Determine the (X, Y) coordinate at the center of the cell enclosing the given text.  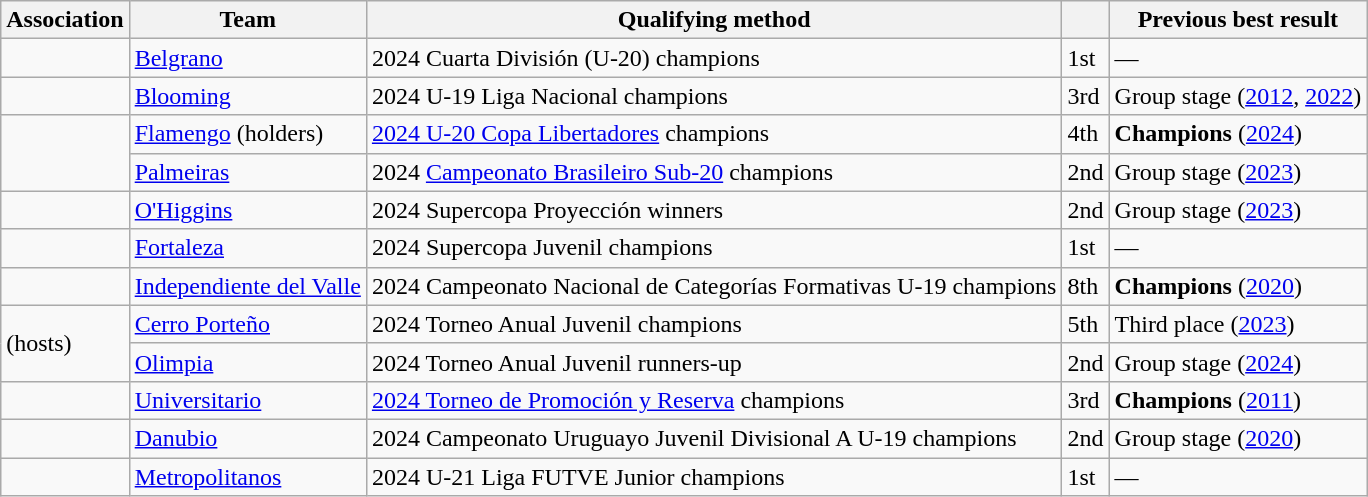
Independiente del Valle (248, 286)
Palmeiras (248, 172)
Olimpia (248, 362)
Association (65, 20)
Group stage (2024) (1238, 362)
2024 Cuarta División (U-20) champions (714, 58)
Universitario (248, 400)
Champions (2024) (1238, 134)
2024 Supercopa Juvenil champions (714, 248)
2024 Supercopa Proyección winners (714, 210)
2024 Torneo Anual Juvenil runners-up (714, 362)
8th (1086, 286)
5th (1086, 324)
Champions (2011) (1238, 400)
2024 Torneo de Promoción y Reserva champions (714, 400)
Danubio (248, 438)
Blooming (248, 96)
Champions (2020) (1238, 286)
Third place (2023) (1238, 324)
2024 U-21 Liga FUTVE Junior champions (714, 477)
Group stage (2012, 2022) (1238, 96)
2024 U-19 Liga Nacional champions (714, 96)
2024 U-20 Copa Libertadores champions (714, 134)
Team (248, 20)
(hosts) (65, 343)
Belgrano (248, 58)
2024 Torneo Anual Juvenil champions (714, 324)
Metropolitanos (248, 477)
O'Higgins (248, 210)
Fortaleza (248, 248)
Qualifying method (714, 20)
2024 Campeonato Nacional de Categorías Formativas U-19 champions (714, 286)
2024 Campeonato Uruguayo Juvenil Divisional A U-19 champions (714, 438)
Flamengo (holders) (248, 134)
4th (1086, 134)
2024 Campeonato Brasileiro Sub-20 champions (714, 172)
Cerro Porteño (248, 324)
Previous best result (1238, 20)
Group stage (2020) (1238, 438)
